Return (x, y) of the center of cell containing provided text 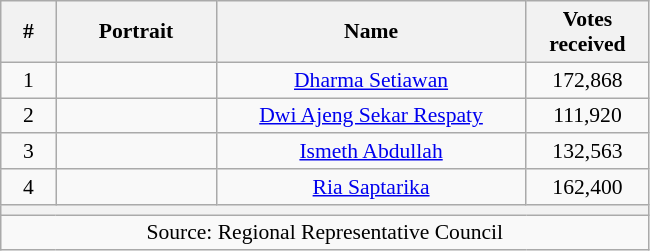
Source: Regional Representative Council (325, 233)
Dwi Ajeng Sekar Respaty (371, 116)
Name (371, 32)
172,868 (588, 80)
Ria Saptarika (371, 187)
132,563 (588, 152)
111,920 (588, 116)
Dharma Setiawan (371, 80)
Ismeth Abdullah (371, 152)
Portrait (136, 32)
2 (28, 116)
162,400 (588, 187)
3 (28, 152)
1 (28, 80)
4 (28, 187)
# (28, 32)
Votes received (588, 32)
